Locate the cell with the specified text and output its [x, y] center coordinate. 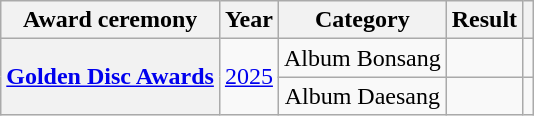
Album Bonsang [362, 58]
Album Daesang [362, 96]
Category [362, 20]
Year [248, 20]
Golden Disc Awards [110, 77]
Award ceremony [110, 20]
Result [484, 20]
2025 [248, 77]
